Identify which cell holds the provided text, then report its [X, Y] central coordinate. 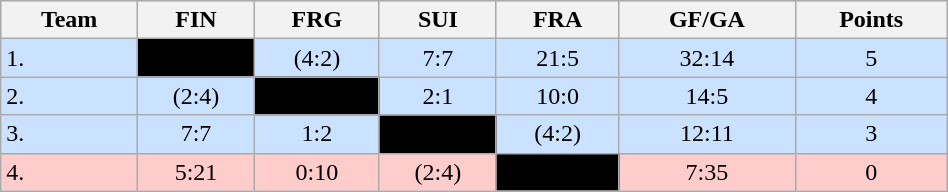
FIN [196, 20]
21:5 [557, 58]
SUI [438, 20]
5 [871, 58]
0 [871, 172]
Points [871, 20]
1:2 [316, 134]
1. [70, 58]
32:14 [707, 58]
4. [70, 172]
4 [871, 96]
FRA [557, 20]
2:1 [438, 96]
5:21 [196, 172]
10:0 [557, 96]
0:10 [316, 172]
7:35 [707, 172]
GF/GA [707, 20]
14:5 [707, 96]
3. [70, 134]
12:11 [707, 134]
Team [70, 20]
FRG [316, 20]
3 [871, 134]
2. [70, 96]
